Identify which cell holds the provided text, then report its [x, y] central coordinate. 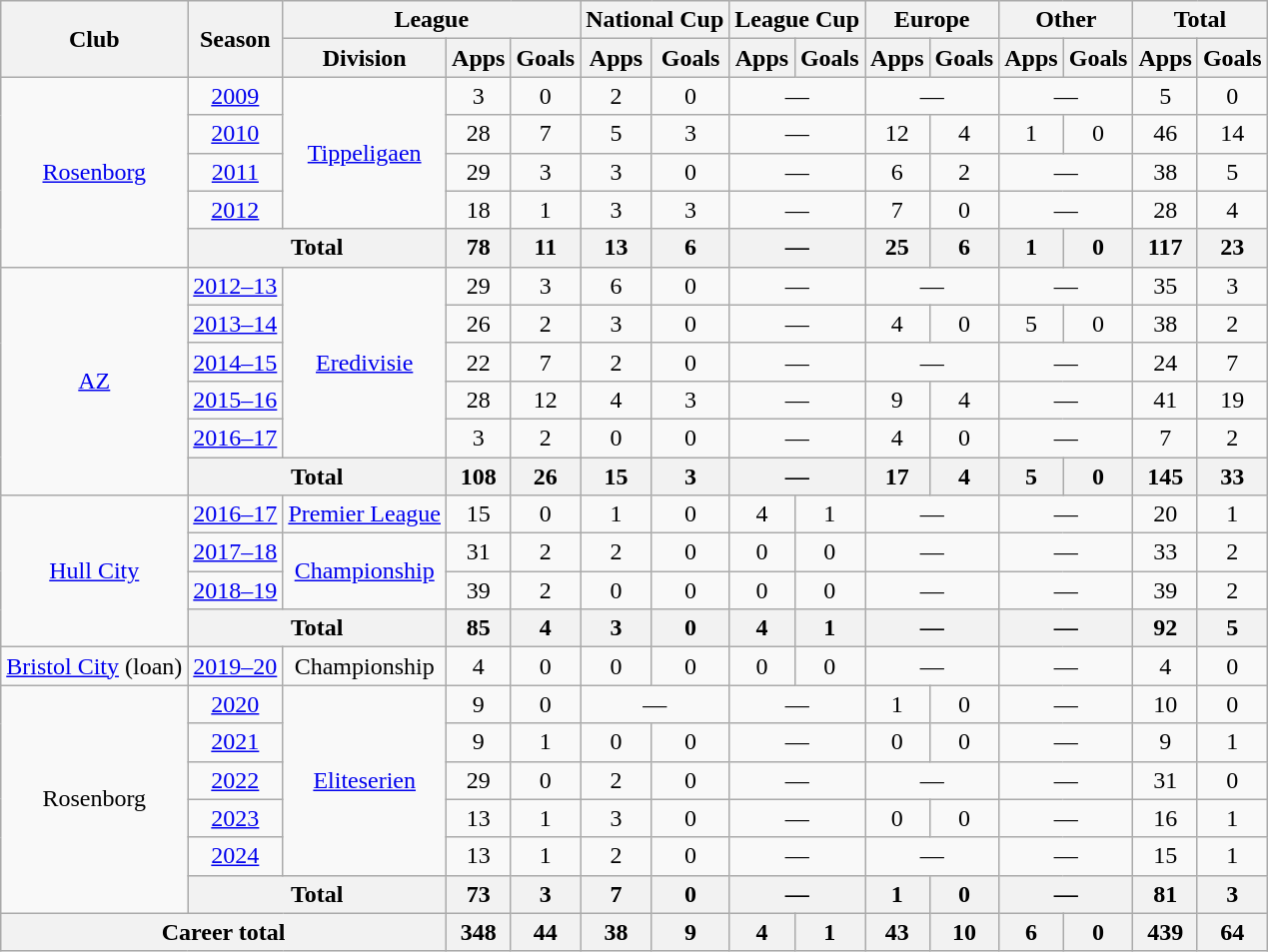
18 [479, 210]
73 [479, 894]
Hull City [94, 571]
81 [1165, 894]
Bristol City (loan) [94, 666]
92 [1165, 628]
Premier League [365, 514]
24 [1165, 362]
2023 [236, 818]
145 [1165, 476]
Europe [932, 20]
41 [1165, 400]
AZ [94, 381]
2010 [236, 134]
20 [1165, 514]
44 [546, 932]
2009 [236, 96]
Other [1066, 20]
108 [479, 476]
46 [1165, 134]
22 [479, 362]
2011 [236, 172]
Eredivisie [365, 362]
Season [236, 39]
Club [94, 39]
2018–19 [236, 590]
64 [1232, 932]
League Cup [797, 20]
17 [897, 476]
85 [479, 628]
Tippeligaen [365, 153]
2014–15 [236, 362]
2019–20 [236, 666]
78 [479, 248]
16 [1165, 818]
2024 [236, 856]
2017–18 [236, 552]
2022 [236, 780]
2013–14 [236, 324]
348 [479, 932]
43 [897, 932]
19 [1232, 400]
Eliteserien [365, 780]
2012–13 [236, 286]
117 [1165, 248]
14 [1232, 134]
23 [1232, 248]
2015–16 [236, 400]
National Cup [655, 20]
Career total [224, 932]
League [432, 20]
2020 [236, 704]
Division [365, 58]
2012 [236, 210]
2021 [236, 742]
25 [897, 248]
11 [546, 248]
35 [1165, 286]
439 [1165, 932]
